Pinpoint the cell where the given text exists, returning its [x, y] midpoint coordinate. 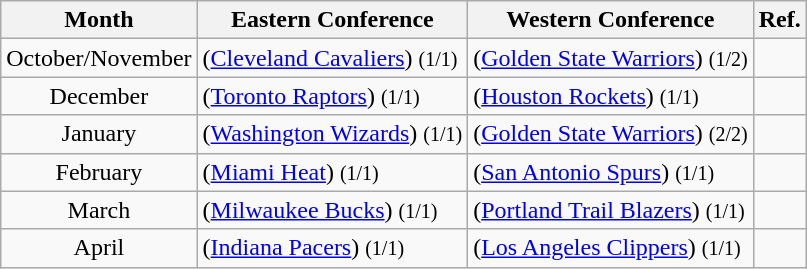
Eastern Conference [332, 20]
Western Conference [611, 20]
March [99, 210]
(Golden State Warriors) (2/2) [611, 134]
October/November [99, 58]
(Houston Rockets) (1/1) [611, 96]
(Washington Wizards) (1/1) [332, 134]
February [99, 172]
(Los Angeles Clippers) (1/1) [611, 248]
April [99, 248]
(Indiana Pacers) (1/1) [332, 248]
(Portland Trail Blazers) (1/1) [611, 210]
Ref. [780, 20]
Month [99, 20]
(Toronto Raptors) (1/1) [332, 96]
(Golden State Warriors) (1/2) [611, 58]
(San Antonio Spurs) (1/1) [611, 172]
December [99, 96]
(Cleveland Cavaliers) (1/1) [332, 58]
(Milwaukee Bucks) (1/1) [332, 210]
(Miami Heat) (1/1) [332, 172]
January [99, 134]
